Pinpoint the cell where the given text exists, returning its [X, Y] midpoint coordinate. 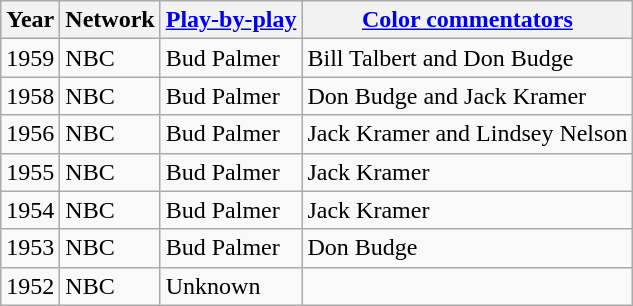
1959 [30, 58]
Unknown [231, 286]
Don Budge and Jack Kramer [468, 96]
1956 [30, 134]
1955 [30, 172]
Play-by-play [231, 20]
1954 [30, 210]
1953 [30, 248]
Network [110, 20]
1952 [30, 286]
Don Budge [468, 248]
Bill Talbert and Don Budge [468, 58]
Jack Kramer and Lindsey Nelson [468, 134]
Color commentators [468, 20]
1958 [30, 96]
Year [30, 20]
